Determine the [X, Y] coordinate at the center of the cell enclosing the given text.  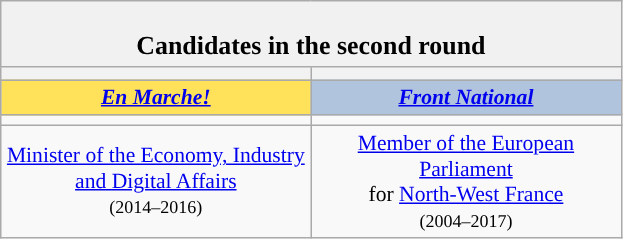
Candidates in the second round [311, 34]
Front National [466, 98]
Member of the European Parliament for North-West France(2004–2017) [466, 182]
En Marche! [156, 98]
Minister of the Economy, Industry and Digital Affairs(2014–2016) [156, 182]
